Identify which cell holds the provided text, then report its (X, Y) central coordinate. 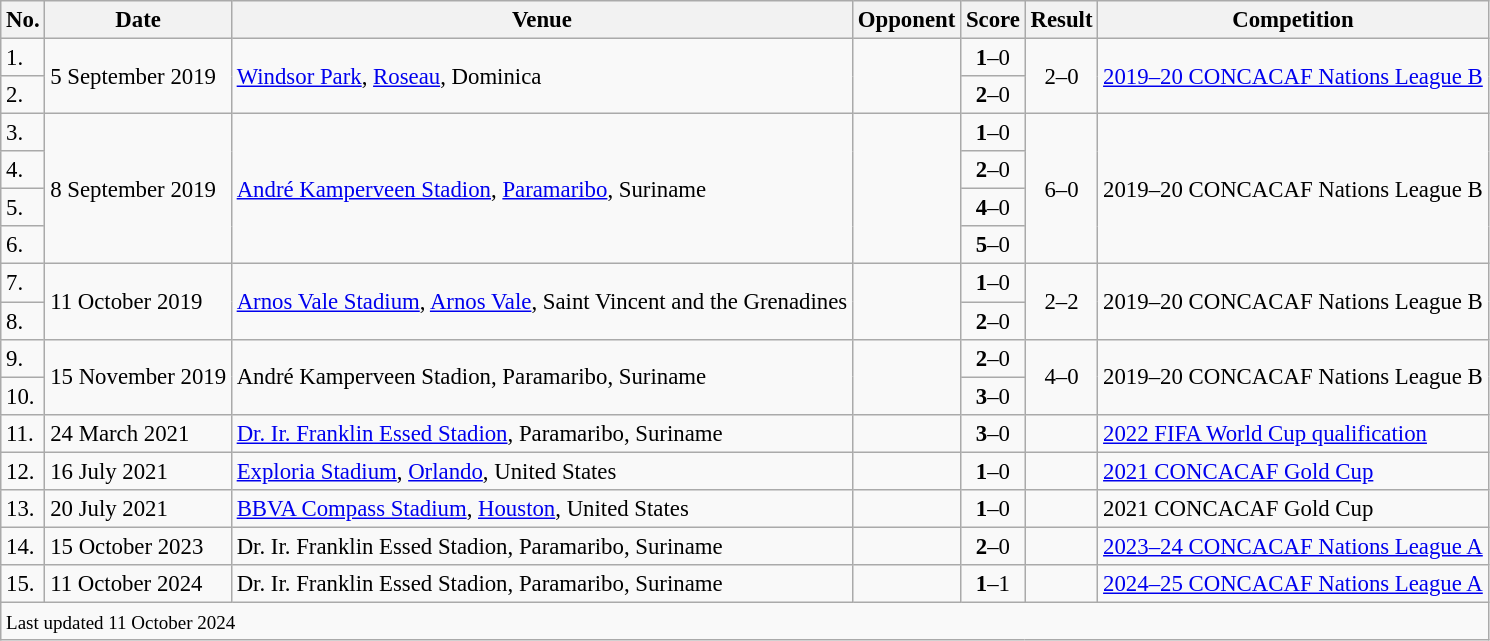
11 October 2019 (138, 302)
15 October 2023 (138, 546)
Competition (1293, 20)
11 October 2024 (138, 584)
8. (23, 321)
Score (994, 20)
6. (23, 245)
5–0 (994, 245)
8 September 2019 (138, 189)
2–2 (1062, 302)
BBVA Compass Stadium, Houston, United States (542, 509)
14. (23, 546)
15 November 2019 (138, 376)
Windsor Park, Roseau, Dominica (542, 76)
7. (23, 283)
Date (138, 20)
1. (23, 58)
6–0 (1062, 189)
15. (23, 584)
16 July 2021 (138, 471)
No. (23, 20)
2022 FIFA World Cup qualification (1293, 433)
Exploria Stadium, Orlando, United States (542, 471)
9. (23, 358)
Opponent (906, 20)
5. (23, 208)
2023–24 CONCACAF Nations League A (1293, 546)
20 July 2021 (138, 509)
12. (23, 471)
5 September 2019 (138, 76)
24 March 2021 (138, 433)
2. (23, 95)
Venue (542, 20)
11. (23, 433)
10. (23, 396)
4. (23, 170)
2024–25 CONCACAF Nations League A (1293, 584)
Arnos Vale Stadium, Arnos Vale, Saint Vincent and the Grenadines (542, 302)
1–1 (994, 584)
13. (23, 509)
Result (1062, 20)
3. (23, 133)
Last updated 11 October 2024 (744, 621)
